Scan for the cell matching the given text and deliver its [x, y] coordinate at center. 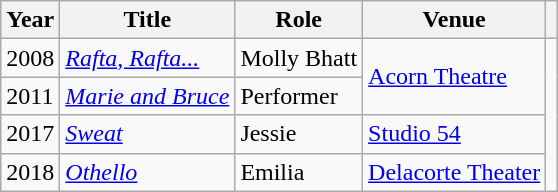
Performer [299, 96]
Marie and Bruce [148, 96]
Role [299, 20]
Molly Bhatt [299, 58]
Sweat [148, 134]
Rafta, Rafta... [148, 58]
Jessie [299, 134]
Acorn Theatre [454, 77]
2018 [30, 172]
Title [148, 20]
Othello [148, 172]
2011 [30, 96]
2017 [30, 134]
Venue [454, 20]
Emilia [299, 172]
Delacorte Theater [454, 172]
Year [30, 20]
2008 [30, 58]
Studio 54 [454, 134]
